Find where the given text appears and provide that cell's center as (X, Y) coordinate. 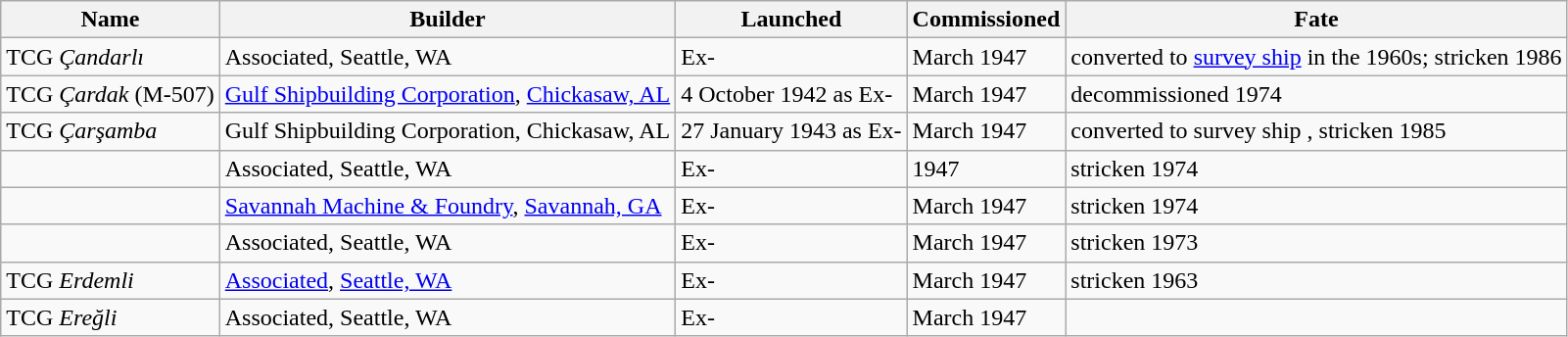
TCG Çardak (M-507) (111, 94)
4 October 1942 as Ex- (791, 94)
Commissioned (986, 20)
27 January 1943 as Ex- (791, 131)
Fate (1316, 20)
TCG Çandarlı (111, 57)
TCG Çarşamba (111, 131)
1947 (986, 168)
Name (111, 20)
Savannah Machine & Foundry, Savannah, GA (447, 206)
TCG Erdemli (111, 280)
converted to survey ship in the 1960s; stricken 1986 (1316, 57)
Launched (791, 20)
stricken 1973 (1316, 243)
TCG Ereğli (111, 317)
Builder (447, 20)
converted to survey ship , stricken 1985 (1316, 131)
stricken 1963 (1316, 280)
decommissioned 1974 (1316, 94)
